Scan for the cell matching the given text and deliver its (x, y) coordinate at center. 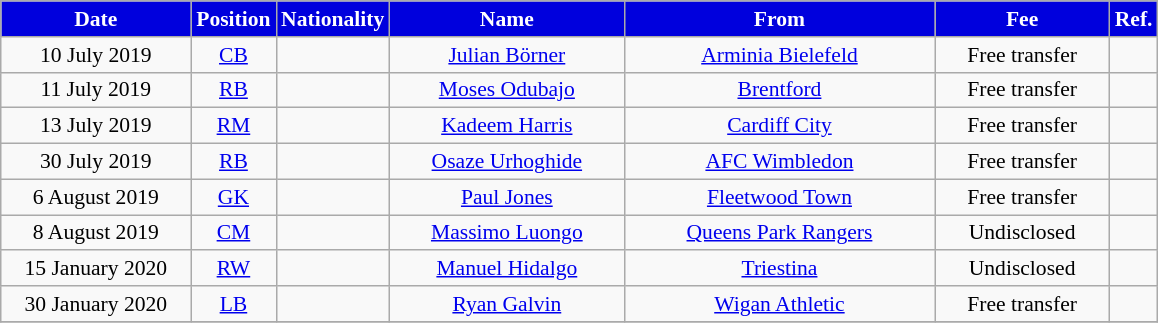
Moses Odubajo (506, 90)
Massimo Luongo (506, 233)
15 January 2020 (96, 269)
CB (234, 55)
11 July 2019 (96, 90)
Fee (1022, 19)
13 July 2019 (96, 126)
Julian Börner (506, 55)
Manuel Hidalgo (506, 269)
Name (506, 19)
Cardiff City (779, 126)
8 August 2019 (96, 233)
Kadeem Harris (506, 126)
Position (234, 19)
10 July 2019 (96, 55)
30 January 2020 (96, 304)
CM (234, 233)
AFC Wimbledon (779, 162)
From (779, 19)
Ref. (1134, 19)
RM (234, 126)
Wigan Athletic (779, 304)
Ryan Galvin (506, 304)
Paul Jones (506, 197)
Osaze Urhoghide (506, 162)
GK (234, 197)
30 July 2019 (96, 162)
Date (96, 19)
Fleetwood Town (779, 197)
RW (234, 269)
6 August 2019 (96, 197)
LB (234, 304)
Arminia Bielefeld (779, 55)
Queens Park Rangers (779, 233)
Triestina (779, 269)
Brentford (779, 90)
Nationality (332, 19)
